Pinpoint the cell where the given text exists, returning its [x, y] midpoint coordinate. 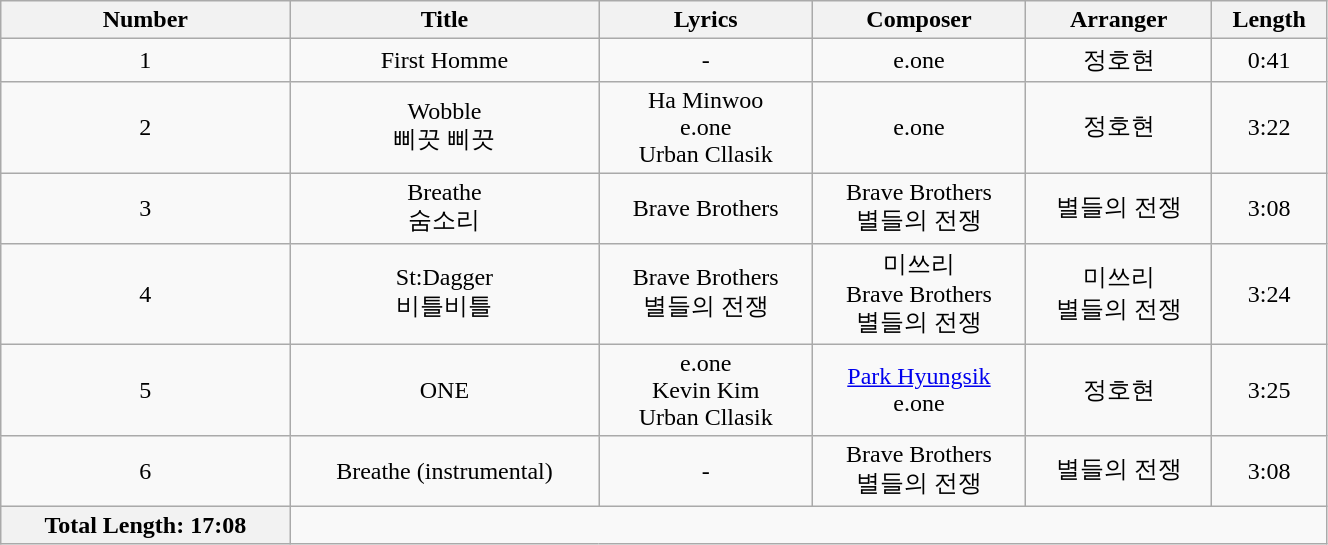
1 [146, 60]
Arranger [1119, 20]
ONE [444, 390]
Ha Minwooe.oneUrban Cllasik [706, 127]
Title [444, 20]
3:24 [1270, 294]
Composer [918, 20]
Total Length: 17:08 [146, 525]
Breathe (instrumental) [444, 471]
6 [146, 471]
e.oneKevin KimUrban Cllasik [706, 390]
Lyrics [706, 20]
Wobble삐끗 삐끗 [444, 127]
St:Dagger비틀비틀 [444, 294]
4 [146, 294]
Brave Brothers [706, 208]
미쓰리Brave Brothers별들의 전쟁 [918, 294]
3:22 [1270, 127]
First Homme [444, 60]
3 [146, 208]
0:41 [1270, 60]
5 [146, 390]
Breathe숨소리 [444, 208]
미쓰리별들의 전쟁 [1119, 294]
Number [146, 20]
2 [146, 127]
Park Hyungsike.one [918, 390]
Length [1270, 20]
3:25 [1270, 390]
